Identify which cell holds the provided text, then report its (x, y) central coordinate. 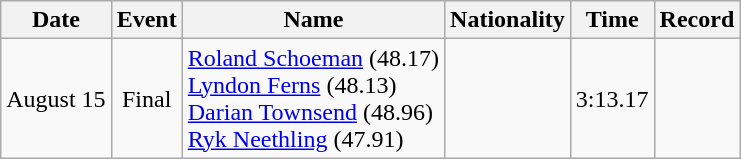
Final (146, 98)
3:13.17 (612, 98)
Record (697, 20)
Time (612, 20)
Roland Schoeman (48.17)Lyndon Ferns (48.13)Darian Townsend (48.96)Ryk Neethling (47.91) (313, 98)
Nationality (508, 20)
Name (313, 20)
August 15 (56, 98)
Date (56, 20)
Event (146, 20)
